Return (X, Y) of the center of cell containing provided text 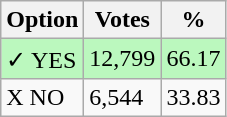
Votes (122, 20)
✓ YES (42, 59)
6,544 (122, 97)
Option (42, 20)
X NO (42, 97)
% (194, 20)
33.83 (194, 97)
66.17 (194, 59)
12,799 (122, 59)
